Capture the cell that displays the provided text and extract its [X, Y] central coordinate. 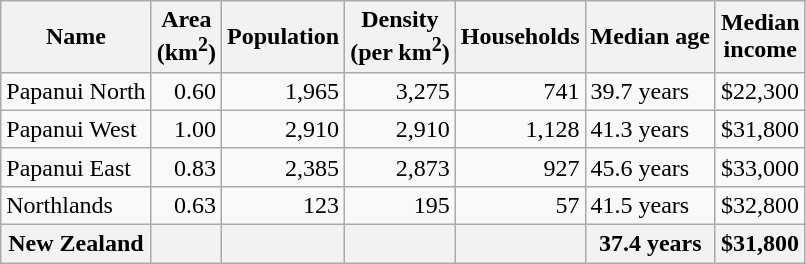
Name [76, 37]
3,275 [400, 91]
Population [284, 37]
0.83 [186, 167]
2,385 [284, 167]
927 [520, 167]
Papanui North [76, 91]
1,128 [520, 129]
Median age [650, 37]
1.00 [186, 129]
1,965 [284, 91]
0.63 [186, 205]
Medianincome [760, 37]
45.6 years [650, 167]
Papanui West [76, 129]
$33,000 [760, 167]
741 [520, 91]
37.4 years [650, 244]
Area(km2) [186, 37]
0.60 [186, 91]
Papanui East [76, 167]
41.3 years [650, 129]
41.5 years [650, 205]
2,873 [400, 167]
Northlands [76, 205]
123 [284, 205]
$22,300 [760, 91]
Density(per km2) [400, 37]
New Zealand [76, 244]
39.7 years [650, 91]
195 [400, 205]
57 [520, 205]
$32,800 [760, 205]
Households [520, 37]
